Provide the [x, y] coordinate of the cell's center where the given text is located.  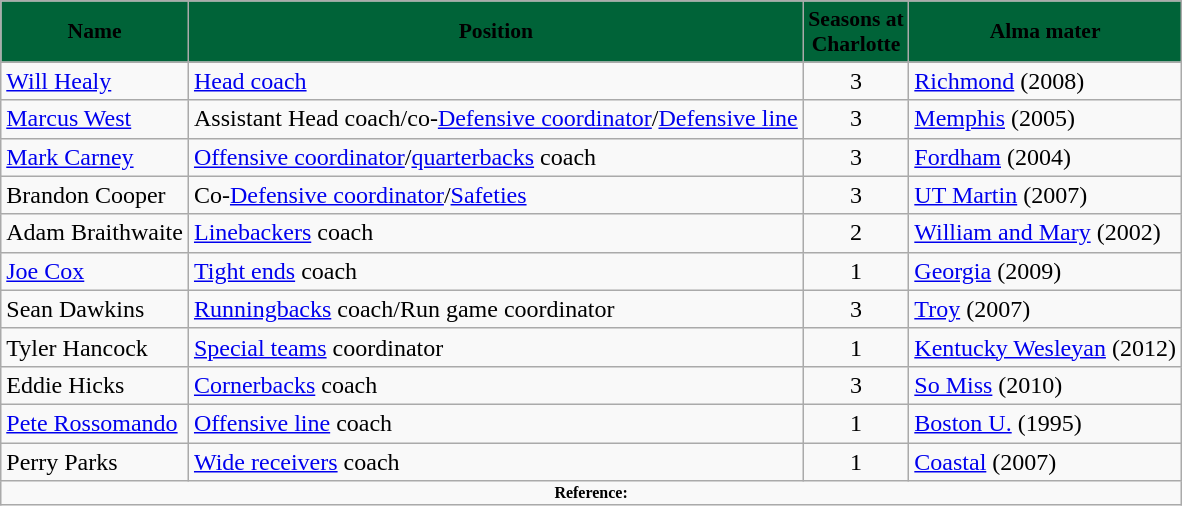
2 [856, 233]
Seasons atCharlotte [856, 32]
Adam Braithwaite [95, 233]
UT Martin (2007) [1046, 195]
William and Mary (2002) [1046, 233]
Offensive line coach [496, 423]
Sean Dawkins [95, 309]
Offensive coordinator/quarterbacks coach [496, 157]
Richmond (2008) [1046, 81]
Perry Parks [95, 461]
Alma mater [1046, 32]
Brandon Cooper [95, 195]
Coastal (2007) [1046, 461]
Memphis (2005) [1046, 119]
Eddie Hicks [95, 385]
Special teams coordinator [496, 347]
Marcus West [95, 119]
Boston U. (1995) [1046, 423]
Head coach [496, 81]
Assistant Head coach/co-Defensive coordinator/Defensive line [496, 119]
Pete Rossomando [95, 423]
Fordham (2004) [1046, 157]
Co-Defensive coordinator/Safeties [496, 195]
Position [496, 32]
Kentucky Wesleyan (2012) [1046, 347]
Runningbacks coach/Run game coordinator [496, 309]
So Miss (2010) [1046, 385]
Linebackers coach [496, 233]
Cornerbacks coach [496, 385]
Tight ends coach [496, 271]
Joe Cox [95, 271]
Will Healy [95, 81]
Mark Carney [95, 157]
Georgia (2009) [1046, 271]
Troy (2007) [1046, 309]
Tyler Hancock [95, 347]
Name [95, 32]
Reference: [592, 493]
Wide receivers coach [496, 461]
